Provide the (X, Y) coordinate of the cell's center where the given text is located.  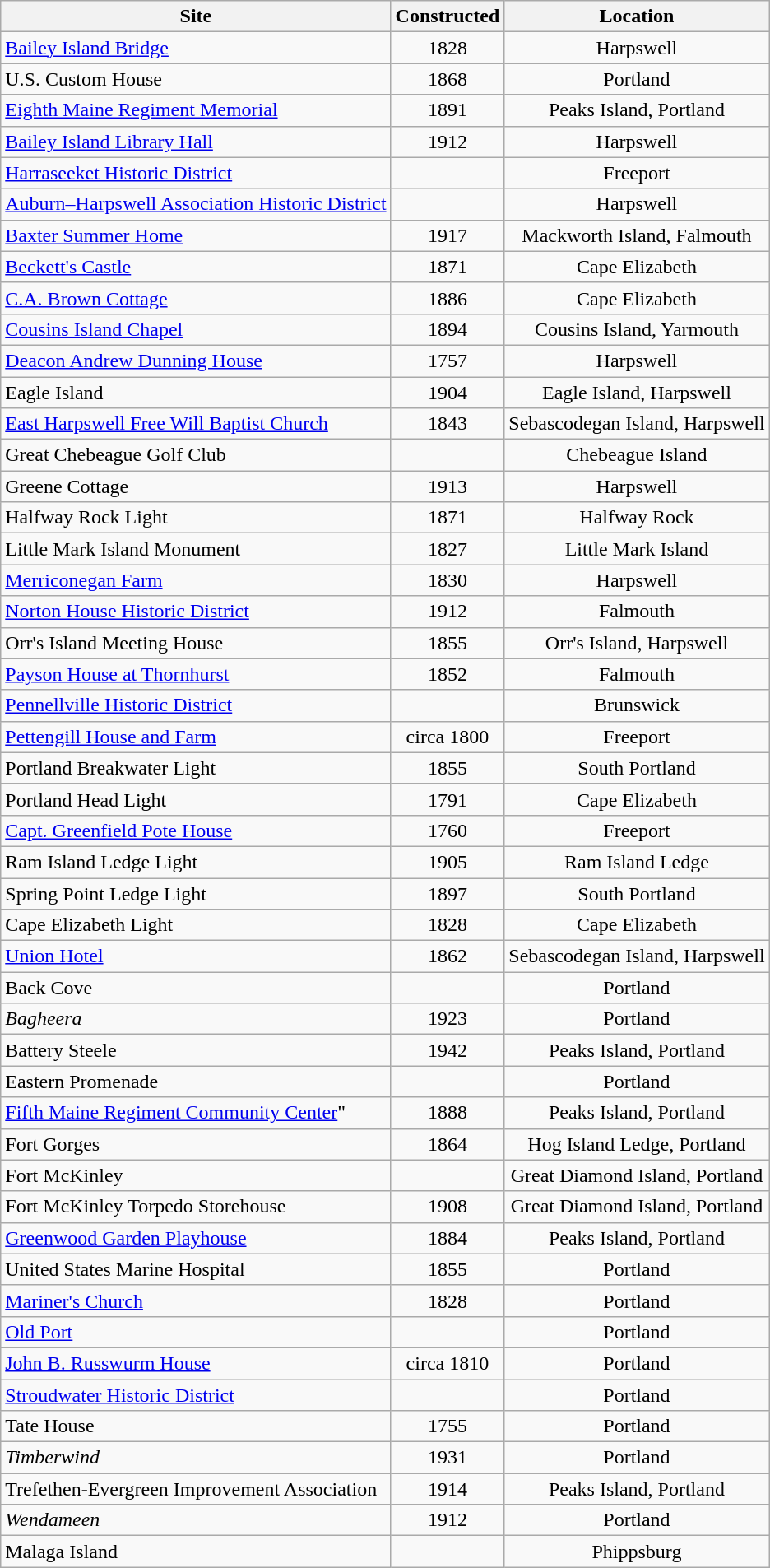
1852 (448, 674)
Site (196, 16)
Ram Island Ledge Light (196, 862)
1908 (448, 1207)
Cape Elizabeth Light (196, 925)
Hog Island Ledge, Portland (637, 1144)
1757 (448, 361)
Eagle Island (196, 393)
Greenwood Garden Playhouse (196, 1238)
Mariner's Church (196, 1300)
1891 (448, 110)
John B. Russwurm House (196, 1363)
U.S. Custom House (196, 79)
Timberwind (196, 1458)
1905 (448, 862)
Little Mark Island (637, 549)
1830 (448, 580)
Union Hotel (196, 956)
Trefethen-Evergreen Improvement Association (196, 1489)
Auburn–Harpswell Association Historic District (196, 204)
Greene Cottage (196, 486)
Battery Steele (196, 1050)
Orr's Island, Harpswell (637, 643)
1942 (448, 1050)
Halfway Rock Light (196, 518)
1884 (448, 1238)
Fort McKinley Torpedo Storehouse (196, 1207)
Bailey Island Library Hall (196, 142)
United States Marine Hospital (196, 1269)
Orr's Island Meeting House (196, 643)
East Harpswell Free Will Baptist Church (196, 424)
1864 (448, 1144)
circa 1810 (448, 1363)
Phippsburg (637, 1552)
C.A. Brown Cottage (196, 298)
Eagle Island, Harpswell (637, 393)
Location (637, 16)
Tate House (196, 1426)
Old Port (196, 1332)
Bailey Island Bridge (196, 48)
Eastern Promenade (196, 1082)
1917 (448, 235)
Ram Island Ledge (637, 862)
1913 (448, 486)
Merriconegan Farm (196, 580)
1843 (448, 424)
Fort McKinley (196, 1175)
Portland Breakwater Light (196, 768)
Pettengill House and Farm (196, 737)
Deacon Andrew Dunning House (196, 361)
Harraseeket Historic District (196, 173)
Beckett's Castle (196, 267)
Malaga Island (196, 1552)
Halfway Rock (637, 518)
Cousins Island, Yarmouth (637, 329)
1914 (448, 1489)
1931 (448, 1458)
1760 (448, 831)
Eighth Maine Regiment Memorial (196, 110)
1904 (448, 393)
1888 (448, 1113)
1791 (448, 799)
Cousins Island Chapel (196, 329)
Spring Point Ledge Light (196, 893)
Wendameen (196, 1520)
1862 (448, 956)
Norton House Historic District (196, 612)
Fort Gorges (196, 1144)
1827 (448, 549)
circa 1800 (448, 737)
Bagheera (196, 1019)
1868 (448, 79)
Fifth Maine Regiment Community Center" (196, 1113)
Stroudwater Historic District (196, 1395)
1897 (448, 893)
1886 (448, 298)
Baxter Summer Home (196, 235)
Constructed (448, 16)
Pennellville Historic District (196, 705)
Portland Head Light (196, 799)
Mackworth Island, Falmouth (637, 235)
Chebeague Island (637, 455)
Back Cove (196, 988)
Brunswick (637, 705)
1894 (448, 329)
Little Mark Island Monument (196, 549)
Capt. Greenfield Pote House (196, 831)
1755 (448, 1426)
Payson House at Thornhurst (196, 674)
Great Chebeague Golf Club (196, 455)
1923 (448, 1019)
